Output the (x, y) coordinate of the center of the cell containing the given text.  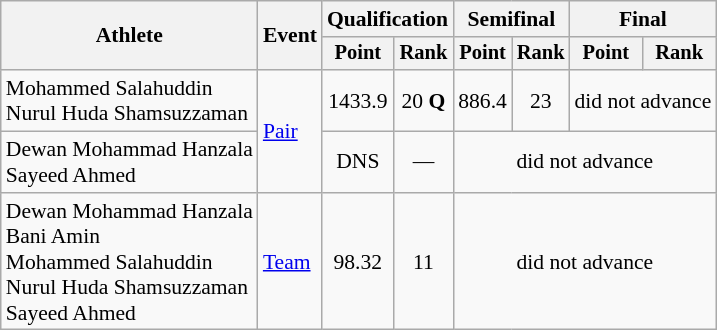
Semifinal (511, 19)
Final (644, 19)
Qualification (388, 19)
Athlete (130, 36)
DNS (358, 162)
886.4 (482, 100)
20 Q (424, 100)
Pair (290, 131)
Mohammed SalahuddinNurul Huda Shamsuzzaman (130, 100)
23 (541, 100)
— (424, 162)
1433.9 (358, 100)
Event (290, 36)
Dewan Mohammad HanzalaSayeed Ahmed (130, 162)
